Capture the cell that displays the provided text and extract its [x, y] central coordinate. 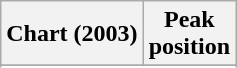
Peakposition [189, 34]
Chart (2003) [72, 34]
